Locate the cell with the specified text and output its (X, Y) center coordinate. 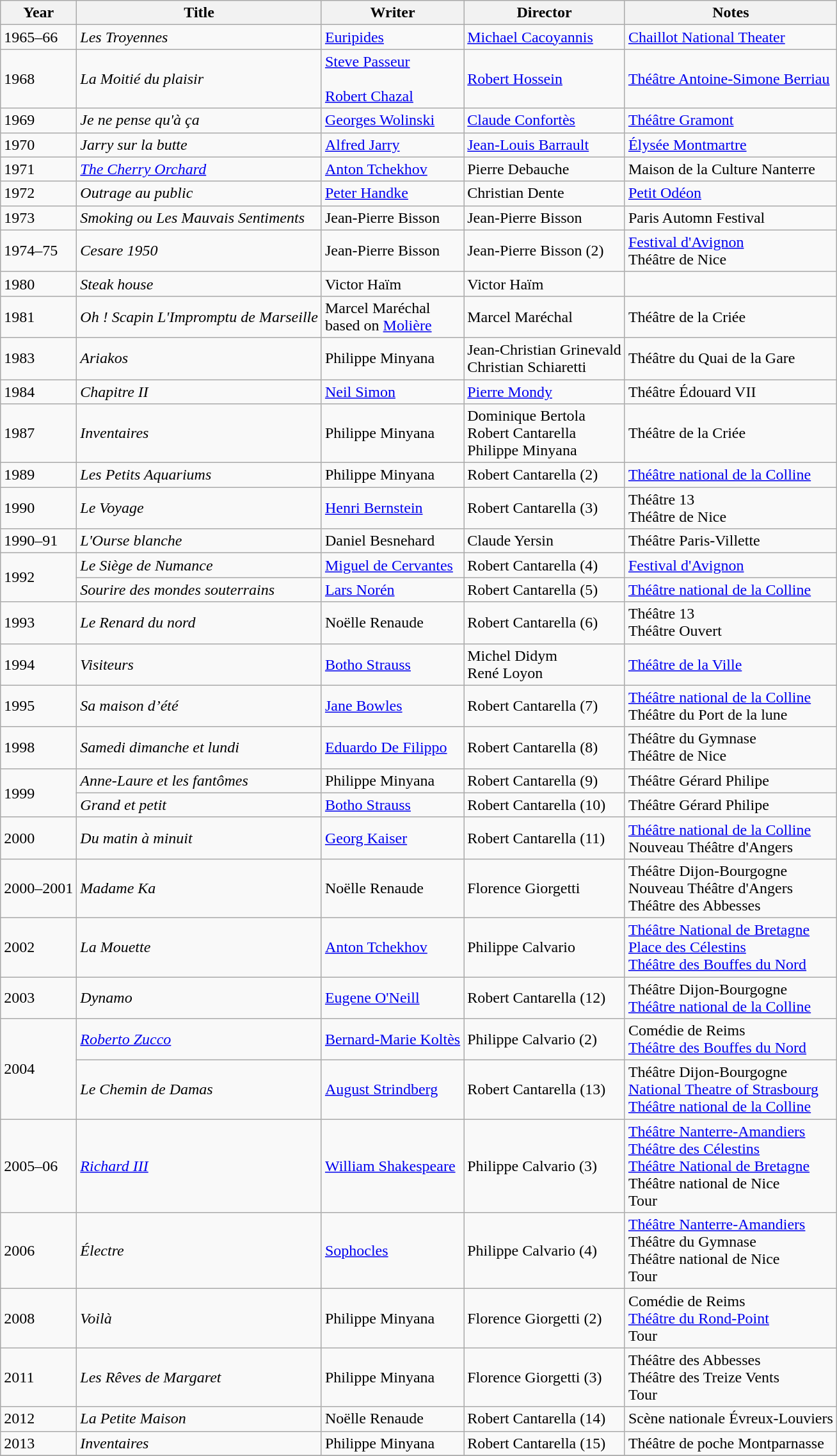
Alfred Jarry (392, 145)
Festival d'AvignonThéâtre de Nice (731, 251)
Les Rêves de Margaret (200, 1377)
2003 (38, 998)
2002 (38, 947)
Miguel de Cervantes (392, 565)
2008 (38, 1318)
1984 (38, 391)
Théâtre de poche Montparnasse (731, 1443)
Neil Simon (392, 391)
Théâtre national de la CollineThéâtre du Port de la lune (731, 706)
Le Voyage (200, 508)
Robert Cantarella (13) (545, 1090)
Le Siège de Numance (200, 565)
Title (200, 13)
Petit Odéon (731, 193)
Philippe Calvario (3) (545, 1166)
1973 (38, 218)
Théâtre Nanterre-AmandiersThéâtre du GymnaseThéâtre national de NiceTour (731, 1251)
Dominique BertolaRobert CantarellaPhilippe Minyana (545, 433)
Les Troyennes (200, 37)
Théâtre Gramont (731, 120)
2004 (38, 1069)
Cesare 1950 (200, 251)
Les Petits Aquariums (200, 475)
Peter Handke (392, 193)
La Mouette (200, 947)
William Shakespeare (392, 1166)
Claude Confortès (545, 120)
Robert Cantarella (11) (545, 837)
Théâtre de la Ville (731, 665)
1968 (38, 79)
Robert Cantarella (9) (545, 781)
Robert Cantarella (3) (545, 508)
Paris Automn Festival (731, 218)
Théâtre des AbbessesThéâtre des Treize VentsTour (731, 1377)
Le Chemin de Damas (200, 1090)
1990 (38, 508)
Festival d'Avignon (731, 565)
Théâtre Dijon-BourgogneNouveau Théâtre d'AngersThéâtre des Abbesses (731, 888)
Ariakos (200, 359)
1965–66 (38, 37)
Élysée Montmartre (731, 145)
1999 (38, 793)
Robert Hossein (545, 79)
Pierre Mondy (545, 391)
Georges Wolinski (392, 120)
Robert Cantarella (14) (545, 1419)
Théâtre National de BretagnePlace des CélestinsThéâtre des Bouffes du Nord (731, 947)
Roberto Zucco (200, 1040)
Robert Cantarella (7) (545, 706)
Sophocles (392, 1251)
Je ne pense qu'à ça (200, 120)
1989 (38, 475)
Outrage au public (200, 193)
Visiteurs (200, 665)
Eduardo De Filippo (392, 748)
Jean-Pierre Bisson (2) (545, 251)
Théâtre 13Théâtre de Nice (731, 508)
Théâtre du Quai de la Gare (731, 359)
Steak house (200, 284)
1993 (38, 622)
Daniel Besnehard (392, 541)
Euripides (392, 37)
Year (38, 13)
Anne-Laure et les fantômes (200, 781)
2013 (38, 1443)
1995 (38, 706)
Richard III (200, 1166)
Marcel Maréchalbased on Molière (392, 316)
Chaillot National Theater (731, 37)
Notes (731, 13)
Claude Yersin (545, 541)
Comédie de ReimsThéâtre du Rond-PointTour (731, 1318)
August Strindberg (392, 1090)
Philippe Calvario (4) (545, 1251)
Voilà (200, 1318)
Théâtre du GymnaseThéâtre de Nice (731, 748)
1987 (38, 433)
Théâtre Nanterre-AmandiersThéâtre des CélestinsThéâtre National de BretagneThéâtre national de NiceTour (731, 1166)
Michel DidymRené Loyon (545, 665)
2011 (38, 1377)
1994 (38, 665)
Florence Giorgetti (2) (545, 1318)
Bernard-Marie Koltès (392, 1040)
2000–2001 (38, 888)
Madame Ka (200, 888)
Sa maison d’été (200, 706)
2000 (38, 837)
Jane Bowles (392, 706)
Dynamo (200, 998)
Robert Cantarella (2) (545, 475)
Christian Dente (545, 193)
1990–91 (38, 541)
L'Ourse blanche (200, 541)
1983 (38, 359)
Du matin à minuit (200, 837)
Director (545, 13)
Philippe Calvario (2) (545, 1040)
2005–06 (38, 1166)
Smoking ou Les Mauvais Sentiments (200, 218)
Grand et petit (200, 805)
Eugene O'Neill (392, 998)
Théâtre Édouard VII (731, 391)
Lars Norén (392, 590)
Jean-Louis Barrault (545, 145)
Michael Cacoyannis (545, 37)
Robert Cantarella (6) (545, 622)
1980 (38, 284)
Steve PasseurRobert Chazal (392, 79)
La Moitié du plaisir (200, 79)
1974–75 (38, 251)
1981 (38, 316)
Scène nationale Évreux-Louviers (731, 1419)
Florence Giorgetti (3) (545, 1377)
1972 (38, 193)
Robert Cantarella (10) (545, 805)
Robert Cantarella (15) (545, 1443)
Théâtre Dijon-BourgogneNational Theatre of StrasbourgThéâtre national de la Colline (731, 1090)
Georg Kaiser (392, 837)
Théâtre Antoine-Simone Berriau (731, 79)
Sourire des mondes souterrains (200, 590)
Jarry sur la butte (200, 145)
Jean-Christian GrinevaldChristian Schiaretti (545, 359)
Théâtre national de la CollineNouveau Théâtre d'Angers (731, 837)
Maison de la Culture Nanterre (731, 169)
Théâtre Dijon-BourgogneThéâtre national de la Colline (731, 998)
1998 (38, 748)
Robert Cantarella (12) (545, 998)
Théâtre Paris-Villette (731, 541)
Marcel Maréchal (545, 316)
1969 (38, 120)
Oh ! Scapin L'Impromptu de Marseille (200, 316)
Robert Cantarella (8) (545, 748)
Henri Bernstein (392, 508)
Samedi dimanche et lundi (200, 748)
Philippe Calvario (545, 947)
La Petite Maison (200, 1419)
Writer (392, 13)
The Cherry Orchard (200, 169)
Pierre Debauche (545, 169)
1970 (38, 145)
Florence Giorgetti (545, 888)
Le Renard du nord (200, 622)
1992 (38, 578)
Comédie de ReimsThéâtre des Bouffes du Nord (731, 1040)
Robert Cantarella (4) (545, 565)
2012 (38, 1419)
1971 (38, 169)
Théâtre 13Théâtre Ouvert (731, 622)
2006 (38, 1251)
Électre (200, 1251)
Robert Cantarella (5) (545, 590)
Chapitre II (200, 391)
